Extract the (x, y) coordinate from the center of the cell holding the provided text.  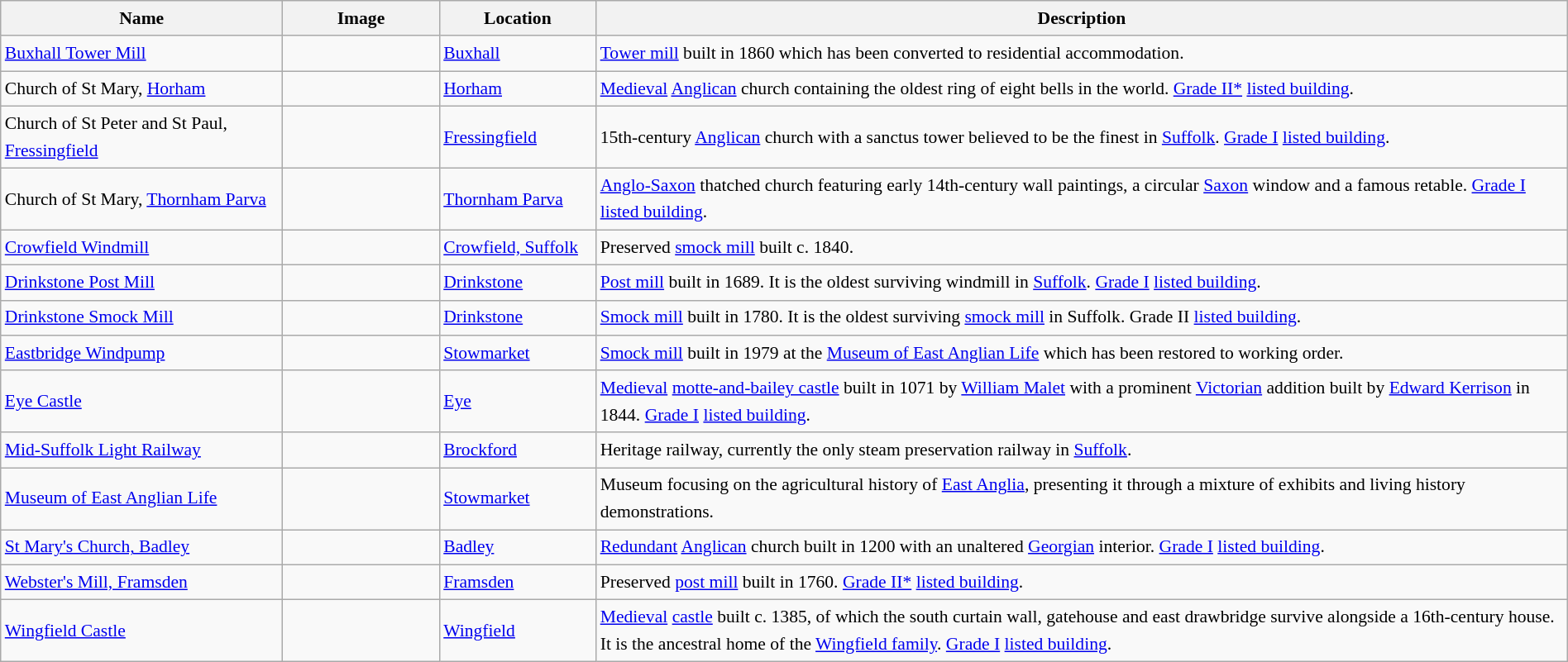
15th-century Anglican church with a sanctus tower believed to be the finest in Suffolk. Grade I listed building. (1082, 137)
Eye (518, 402)
Tower mill built in 1860 which has been converted to residential accommodation. (1082, 55)
Smock mill built in 1780. It is the oldest surviving smock mill in Suffolk. Grade II listed building. (1082, 319)
Name (142, 18)
Eastbridge Windpump (142, 354)
Preserved smock mill built c. 1840. (1082, 248)
Church of St Mary, Thornham Parva (142, 200)
Drinkstone Post Mill (142, 283)
Post mill built in 1689. It is the oldest surviving windmill in Suffolk. Grade I listed building. (1082, 283)
Medieval Anglican church containing the oldest ring of eight bells in the world. Grade II* listed building. (1082, 89)
Crowfield Windmill (142, 248)
Museum focusing on the agricultural history of East Anglia, presenting it through a mixture of exhibits and living history demonstrations. (1082, 499)
Badley (518, 547)
Anglo-Saxon thatched church featuring early 14th-century wall paintings, a circular Saxon window and a famous retable. Grade I listed building. (1082, 200)
Drinkstone Smock Mill (142, 319)
Buxhall (518, 55)
Webster's Mill, Framsden (142, 582)
Image (361, 18)
Eye Castle (142, 402)
Mid-Suffolk Light Railway (142, 450)
Redundant Anglican church built in 1200 with an unaltered Georgian interior. Grade I listed building. (1082, 547)
Thornham Parva (518, 200)
Framsden (518, 582)
St Mary's Church, Badley (142, 547)
Crowfield, Suffolk (518, 248)
Location (518, 18)
Wingfield (518, 631)
Buxhall Tower Mill (142, 55)
Brockford (518, 450)
Horham (518, 89)
Fressingfield (518, 137)
Heritage railway, currently the only steam preservation railway in Suffolk. (1082, 450)
Smock mill built in 1979 at the Museum of East Anglian Life which has been restored to working order. (1082, 354)
Church of St Peter and St Paul, Fressingfield (142, 137)
Museum of East Anglian Life (142, 499)
Preserved post mill built in 1760. Grade II* listed building. (1082, 582)
Wingfield Castle (142, 631)
Description (1082, 18)
Church of St Mary, Horham (142, 89)
